Output the (X, Y) coordinate of the center of the cell containing the given text.  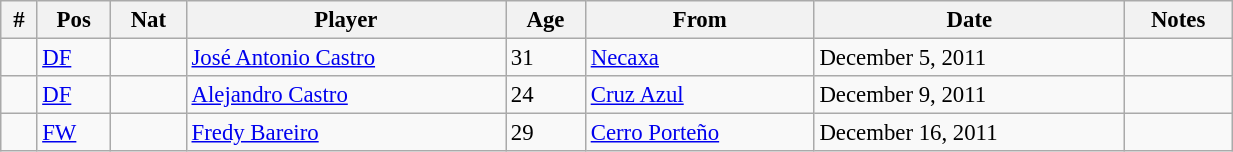
31 (546, 58)
Notes (1178, 20)
24 (546, 95)
Cruz Azul (700, 95)
December 9, 2011 (970, 95)
Alejandro Castro (346, 95)
Fredy Bareiro (346, 133)
29 (546, 133)
# (19, 20)
Pos (74, 20)
Cerro Porteño (700, 133)
FW (74, 133)
José Antonio Castro (346, 58)
Date (970, 20)
Age (546, 20)
Nat (149, 20)
December 16, 2011 (970, 133)
Player (346, 20)
Necaxa (700, 58)
From (700, 20)
December 5, 2011 (970, 58)
